Detect which cell encompasses the target text, then output its (X, Y) center coordinate. 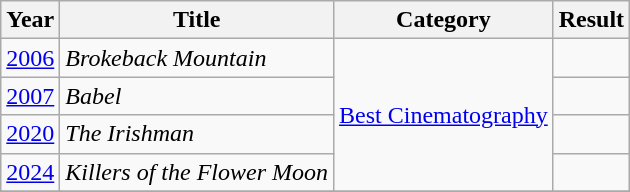
Best Cinematography (444, 115)
Result (591, 20)
Year (30, 20)
The Irishman (197, 134)
2007 (30, 96)
Killers of the Flower Moon (197, 172)
Babel (197, 96)
2024 (30, 172)
Brokeback Mountain (197, 58)
2006 (30, 58)
2020 (30, 134)
Category (444, 20)
Title (197, 20)
